For the text-containing cell, return its midpoint in [X, Y] coordinate format. 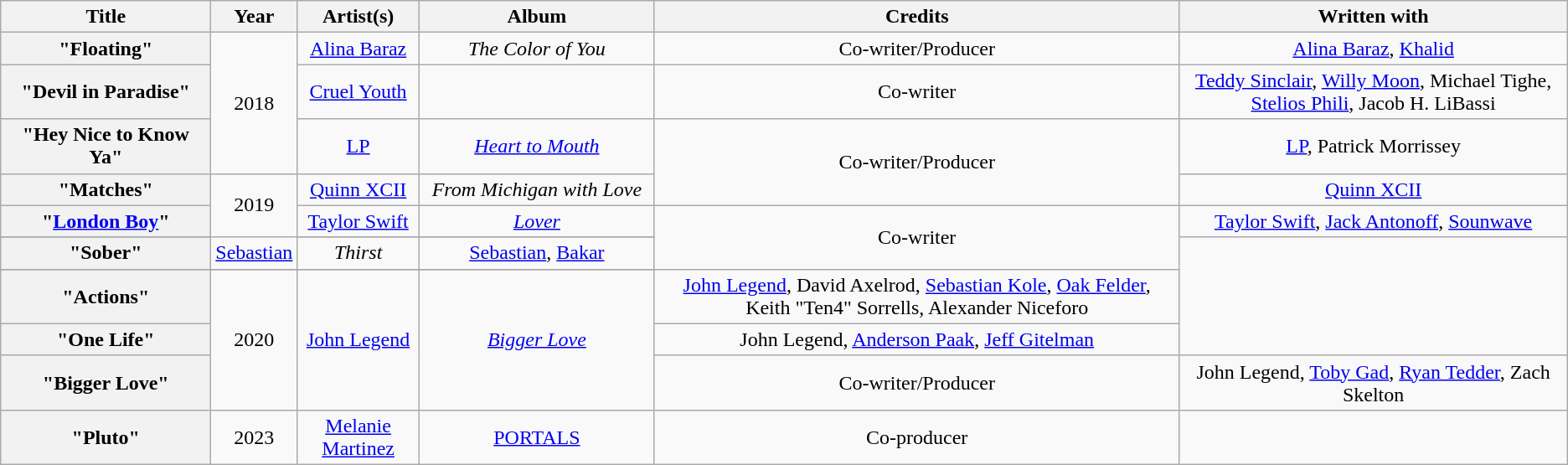
Album [536, 17]
2020 [255, 339]
2019 [255, 205]
Taylor Swift [358, 221]
"Devil in Paradise" [106, 92]
The Color of You [536, 49]
John Legend [358, 339]
Alina Baraz, Khalid [1374, 49]
Teddy Sinclair, Willy Moon, Michael Tighe, Stelios Phili, Jacob H. LiBassi [1374, 92]
Bigger Love [536, 339]
Credits [916, 17]
"Floating" [106, 49]
"Sober" [106, 253]
2018 [255, 103]
LP, Patrick Morrissey [1374, 146]
Co-producer [916, 437]
Melanie Martinez [358, 437]
Thirst [358, 253]
Taylor Swift, Jack Antonoff, Sounwave [1374, 221]
John Legend, Toby Gad, Ryan Tedder, Zach Skelton [1374, 382]
"One Life" [106, 339]
Artist(s) [358, 17]
"Pluto" [106, 437]
From Michigan with Love [536, 189]
Title [106, 17]
Written with [1374, 17]
"Bigger Love" [106, 382]
"Actions" [106, 297]
Sebastian [255, 253]
Cruel Youth [358, 92]
"Hey Nice to Know Ya" [106, 146]
Lover [536, 221]
PORTALS [536, 437]
LP [358, 146]
"London Boy" [106, 221]
Heart to Mouth [536, 146]
Year [255, 17]
"Matches" [106, 189]
John Legend, Anderson Paak, Jeff Gitelman [916, 339]
2023 [255, 437]
Alina Baraz [358, 49]
Sebastian, Bakar [536, 253]
John Legend, David Axelrod, Sebastian Kole, Oak Felder, Keith "Ten4" Sorrells, Alexander Niceforo [916, 297]
